Capture the cell that displays the provided text and extract its [X, Y] central coordinate. 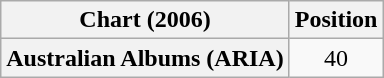
Australian Albums (ARIA) [145, 58]
Position [336, 20]
Chart (2006) [145, 20]
40 [336, 58]
